Search for the cell housing the specified text and yield its [x, y] center coordinate. 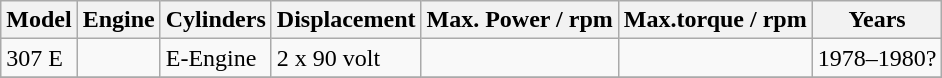
Engine [118, 20]
1978–1980? [877, 58]
2 x 90 volt [346, 58]
Years [877, 20]
Model [39, 20]
307 E [39, 58]
E-Engine [216, 58]
Max.torque / rpm [715, 20]
Displacement [346, 20]
Cylinders [216, 20]
Max. Power / rpm [520, 20]
